Capture the cell that displays the provided text and extract its (X, Y) central coordinate. 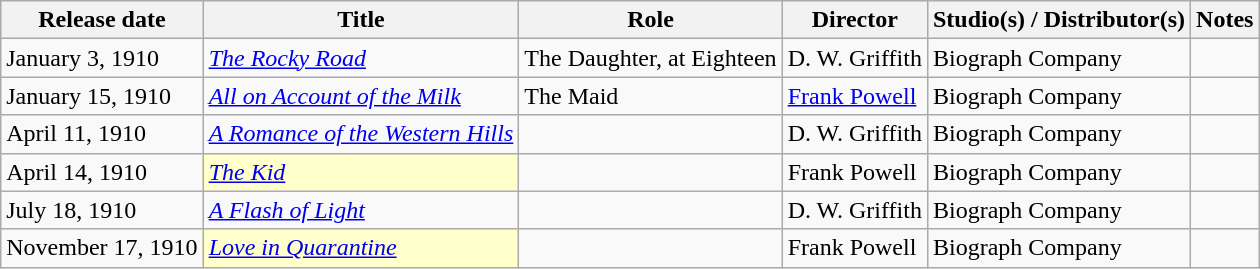
Release date (102, 20)
A Romance of the Western Hills (361, 134)
The Daughter, at Eighteen (650, 58)
April 11, 1910 (102, 134)
Title (361, 20)
The Maid (650, 96)
All on Account of the Milk (361, 96)
July 18, 1910 (102, 210)
The Kid (361, 172)
Studio(s) / Distributor(s) (1058, 20)
Love in Quarantine (361, 248)
November 17, 1910 (102, 248)
Notes (1225, 20)
The Rocky Road (361, 58)
Role (650, 20)
A Flash of Light (361, 210)
Director (854, 20)
April 14, 1910 (102, 172)
January 15, 1910 (102, 96)
January 3, 1910 (102, 58)
